Provide the [x, y] coordinate of the cell's center where the given text is located.  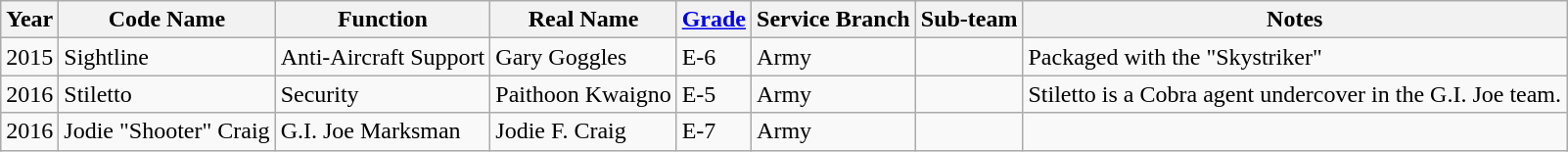
Sightline [166, 57]
E-6 [714, 57]
Stiletto [166, 94]
Grade [714, 20]
Jodie F. Craig [583, 131]
Service Branch [834, 20]
Sub-team [969, 20]
Anti-Aircraft Support [383, 57]
Jodie "Shooter" Craig [166, 131]
Code Name [166, 20]
Notes [1295, 20]
E-7 [714, 131]
E-5 [714, 94]
Security [383, 94]
Paithoon Kwaigno [583, 94]
Gary Goggles [583, 57]
Function [383, 20]
G.I. Joe Marksman [383, 131]
2015 [29, 57]
Stiletto is a Cobra agent undercover in the G.I. Joe team. [1295, 94]
Packaged with the "Skystriker" [1295, 57]
Year [29, 20]
Real Name [583, 20]
